Determine the [x, y] coordinate at the center of the cell enclosing the given text.  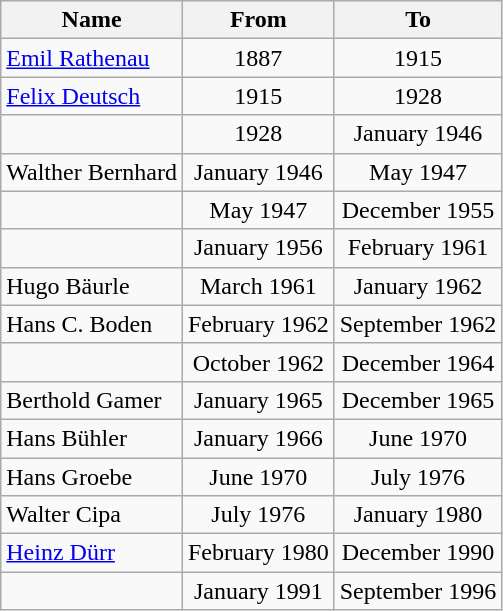
January 1980 [418, 515]
January 1991 [258, 591]
December 1955 [418, 210]
January 1965 [258, 400]
September 1996 [418, 591]
Hans Bühler [92, 438]
Walther Bernhard [92, 172]
February 1962 [258, 324]
1887 [258, 58]
Emil Rathenau [92, 58]
Name [92, 20]
March 1961 [258, 286]
February 1961 [418, 248]
Hans Groebe [92, 477]
To [418, 20]
September 1962 [418, 324]
Walter Cipa [92, 515]
February 1980 [258, 553]
December 1965 [418, 400]
January 1966 [258, 438]
Felix Deutsch [92, 96]
December 1990 [418, 553]
Hans C. Boden [92, 324]
October 1962 [258, 362]
Heinz Dürr [92, 553]
December 1964 [418, 362]
January 1956 [258, 248]
January 1962 [418, 286]
Hugo Bäurle [92, 286]
From [258, 20]
Berthold Gamer [92, 400]
